Detect which cell encompasses the target text, then output its [X, Y] center coordinate. 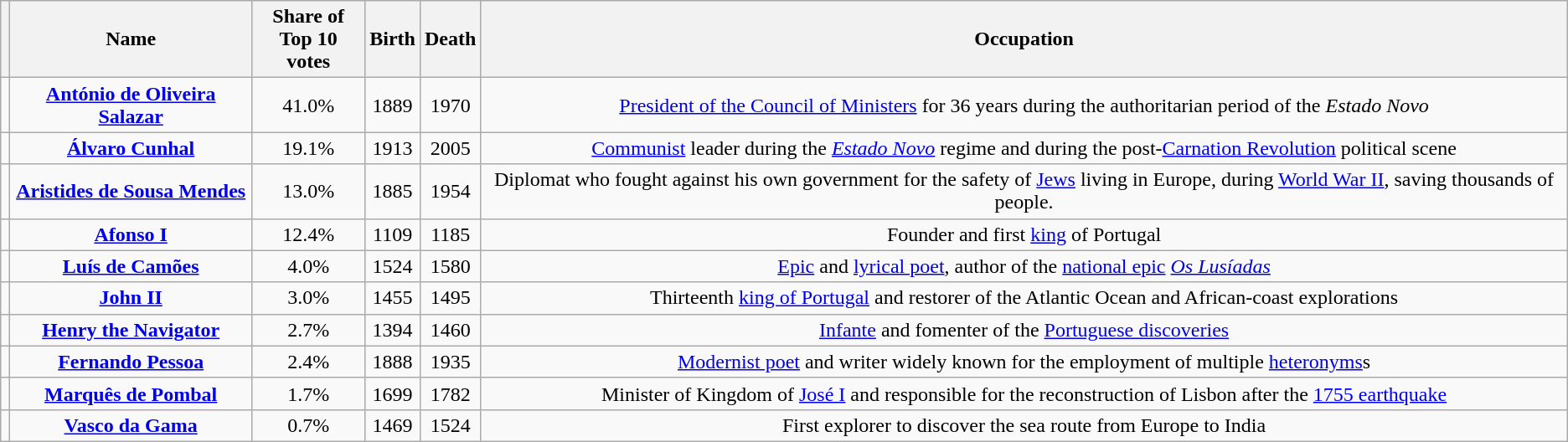
2005 [450, 148]
12.4% [308, 234]
3.0% [308, 298]
Diplomat who fought against his own government for the safety of Jews living in Europe, during World War II, saving thousands of people. [1024, 191]
Epic and lyrical poet, author of the national epic Os Lusíadas [1024, 266]
1495 [450, 298]
Álvaro Cunhal [131, 148]
1109 [393, 234]
Founder and first king of Portugal [1024, 234]
1889 [393, 105]
Birth [393, 39]
Name [131, 39]
2.4% [308, 362]
19.1% [308, 148]
1970 [450, 105]
Modernist poet and writer widely known for the employment of multiple heteronymss [1024, 362]
Henry the Navigator [131, 330]
4.0% [308, 266]
1580 [450, 266]
Afonso I [131, 234]
Minister of Kingdom of José I and responsible for the reconstruction of Lisbon after the 1755 earthquake [1024, 393]
Luís de Camões [131, 266]
1460 [450, 330]
1.7% [308, 393]
Thirteenth king of Portugal and restorer of the Atlantic Ocean and African-coast explorations [1024, 298]
1782 [450, 393]
1699 [393, 393]
1954 [450, 191]
1469 [393, 425]
António de Oliveira Salazar [131, 105]
Occupation [1024, 39]
2.7% [308, 330]
1935 [450, 362]
1888 [393, 362]
President of the Council of Ministers for 36 years during the authoritarian period of the Estado Novo [1024, 105]
First explorer to discover the sea route from Europe to India [1024, 425]
1394 [393, 330]
Marquês de Pombal [131, 393]
Death [450, 39]
0.7% [308, 425]
1885 [393, 191]
John II [131, 298]
Share ofTop 10 votes [308, 39]
1913 [393, 148]
Aristides de Sousa Mendes [131, 191]
1185 [450, 234]
1455 [393, 298]
Fernando Pessoa [131, 362]
Infante and fomenter of the Portuguese discoveries [1024, 330]
Communist leader during the Estado Novo regime and during the post-Carnation Revolution political scene [1024, 148]
41.0% [308, 105]
Vasco da Gama [131, 425]
13.0% [308, 191]
